Return (x, y) of the center of cell containing provided text 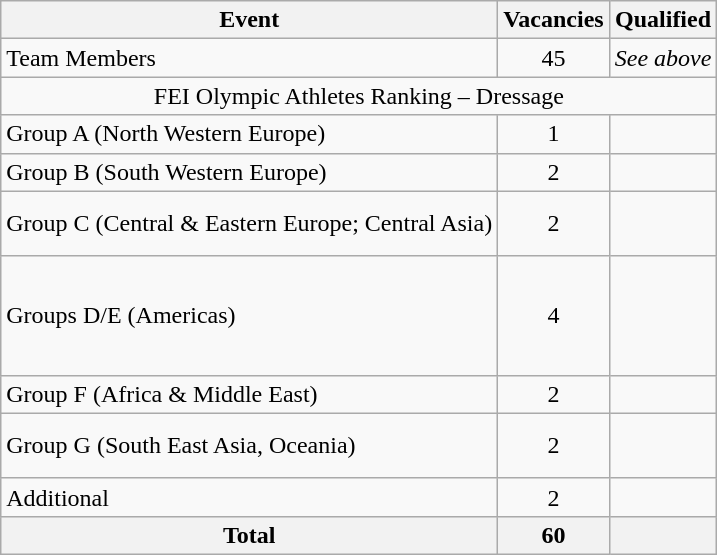
Team Members (250, 58)
FEI Olympic Athletes Ranking – Dressage (359, 96)
45 (554, 58)
Event (250, 20)
Group F (Africa & Middle East) (250, 394)
1 (554, 134)
Group A (North Western Europe) (250, 134)
Groups D/E (Americas) (250, 316)
Group G (South East Asia, Oceania) (250, 446)
Total (250, 535)
Additional (250, 497)
60 (554, 535)
Group C (Central & Eastern Europe; Central Asia) (250, 224)
Group B (South Western Europe) (250, 172)
Vacancies (554, 20)
See above (663, 58)
Qualified (663, 20)
4 (554, 316)
